Extract the (X, Y) coordinate from the center of the cell holding the provided text.  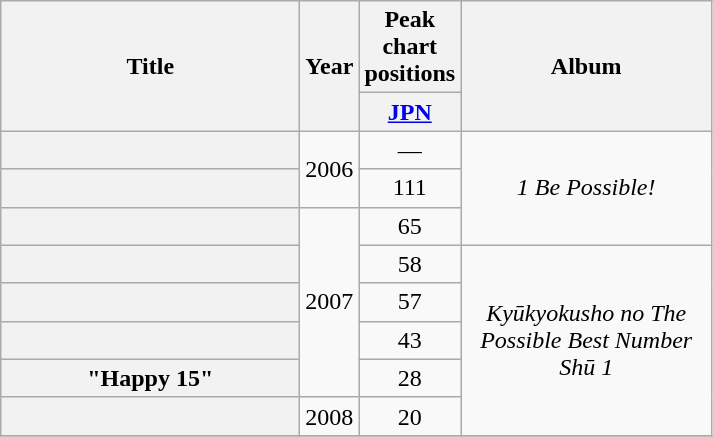
58 (410, 264)
111 (410, 188)
2007 (330, 302)
Year (330, 66)
"Happy 15" (150, 378)
1 Be Possible! (586, 188)
Peak chart positions (410, 47)
JPN (410, 112)
43 (410, 340)
20 (410, 416)
2006 (330, 169)
57 (410, 302)
65 (410, 226)
Title (150, 66)
— (410, 150)
Kyūkyokusho no The Possible Best Number Shū 1 (586, 340)
2008 (330, 416)
28 (410, 378)
Album (586, 66)
